Search for the cell housing the specified text and yield its [X, Y] center coordinate. 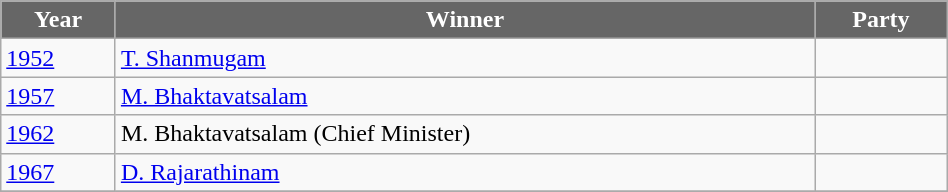
T. Shanmugam [464, 58]
1967 [58, 172]
D. Rajarathinam [464, 172]
Party [882, 20]
1962 [58, 134]
Winner [464, 20]
M. Bhaktavatsalam [464, 96]
Year [58, 20]
M. Bhaktavatsalam (Chief Minister) [464, 134]
1957 [58, 96]
1952 [58, 58]
